Return (X, Y) of the center of cell containing provided text 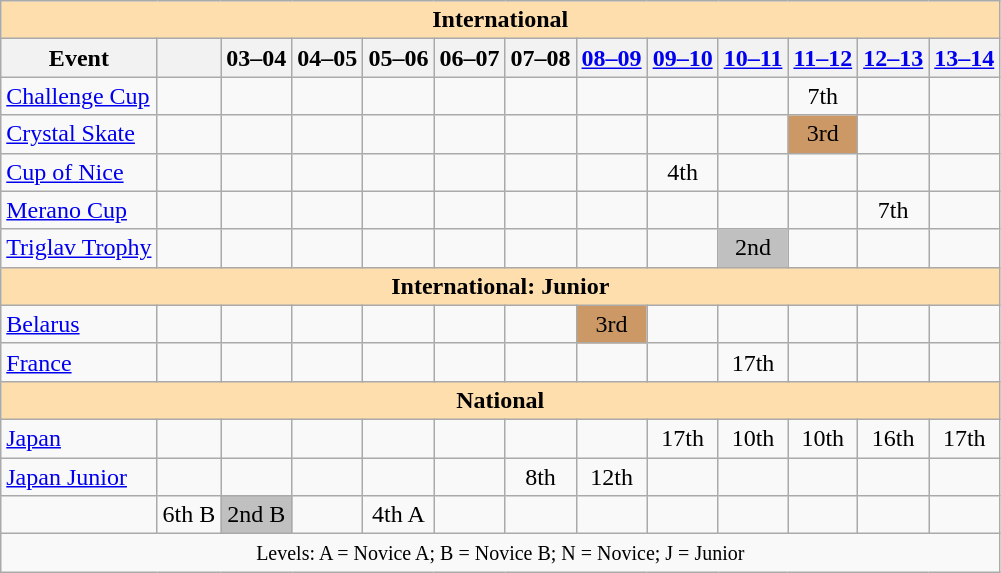
16th (894, 438)
4th (682, 172)
09–10 (682, 58)
Triglav Trophy (79, 248)
Cup of Nice (79, 172)
12th (612, 477)
International (500, 20)
Japan (79, 438)
Event (79, 58)
Merano Cup (79, 210)
03–04 (256, 58)
2nd B (256, 515)
Crystal Skate (79, 134)
12–13 (894, 58)
2nd (753, 248)
6th B (189, 515)
4th A (398, 515)
05–06 (398, 58)
Japan Junior (79, 477)
10–11 (753, 58)
8th (540, 477)
Challenge Cup (79, 96)
07–08 (540, 58)
Belarus (79, 324)
08–09 (612, 58)
06–07 (470, 58)
Levels: A = Novice A; B = Novice B; N = Novice; J = Junior (500, 553)
France (79, 362)
04–05 (328, 58)
International: Junior (500, 286)
13–14 (964, 58)
11–12 (823, 58)
National (500, 400)
